Output the (x, y) coordinate of the center of the cell containing the given text.  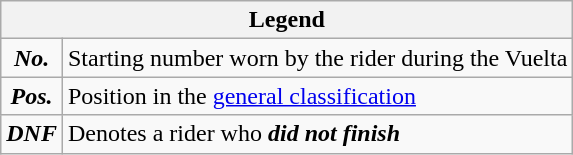
Pos. (32, 96)
Position in the general classification (317, 96)
Legend (287, 20)
DNF (32, 134)
Starting number worn by the rider during the Vuelta (317, 58)
Denotes a rider who did not finish (317, 134)
No. (32, 58)
